Locate the cell with the specified text and output its (X, Y) center coordinate. 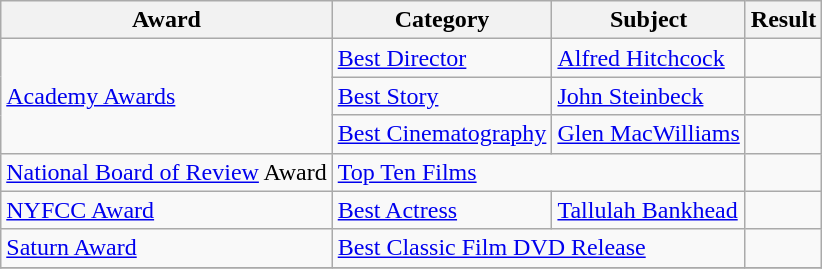
NYFCC Award (166, 210)
Saturn Award (166, 248)
Best Cinematography (442, 134)
National Board of Review Award (166, 172)
Result (783, 20)
Top Ten Films (538, 172)
Category (442, 20)
John Steinbeck (648, 96)
Best Actress (442, 210)
Award (166, 20)
Glen MacWilliams (648, 134)
Alfred Hitchcock (648, 58)
Subject (648, 20)
Academy Awards (166, 96)
Best Classic Film DVD Release (538, 248)
Tallulah Bankhead (648, 210)
Best Story (442, 96)
Best Director (442, 58)
